Output the [X, Y] coordinate of the center of the cell containing the given text.  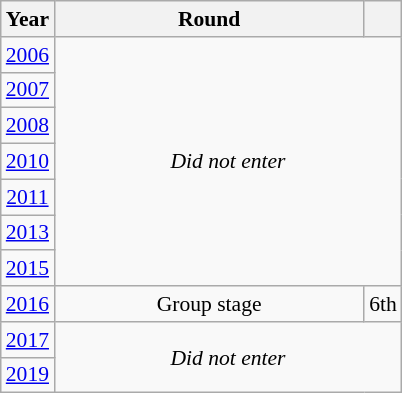
2016 [28, 304]
Group stage [209, 304]
2007 [28, 90]
2010 [28, 162]
2015 [28, 269]
6th [383, 304]
Round [209, 19]
2017 [28, 340]
2019 [28, 375]
2011 [28, 197]
2006 [28, 55]
2008 [28, 126]
Year [28, 19]
2013 [28, 233]
